Output the (x, y) coordinate of the center of the cell containing the given text.  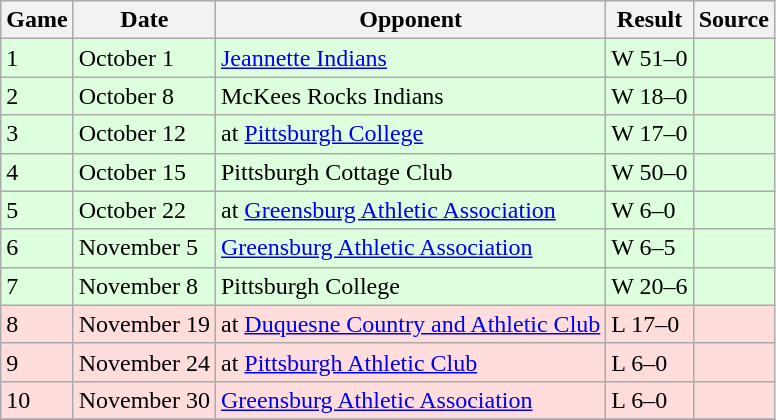
1 (37, 58)
W 20–6 (650, 286)
10 (37, 400)
Game (37, 20)
Pittsburgh Cottage Club (410, 172)
7 (37, 286)
5 (37, 210)
Date (144, 20)
McKees Rocks Indians (410, 96)
Result (650, 20)
November 24 (144, 362)
October 12 (144, 134)
W 50–0 (650, 172)
Jeannette Indians (410, 58)
W 18–0 (650, 96)
L 17–0 (650, 324)
9 (37, 362)
November 30 (144, 400)
3 (37, 134)
November 8 (144, 286)
November 19 (144, 324)
6 (37, 248)
Source (734, 20)
2 (37, 96)
W 6–0 (650, 210)
October 1 (144, 58)
at Greensburg Athletic Association (410, 210)
November 5 (144, 248)
at Pittsburgh Athletic Club (410, 362)
October 22 (144, 210)
W 6–5 (650, 248)
4 (37, 172)
October 15 (144, 172)
October 8 (144, 96)
W 17–0 (650, 134)
8 (37, 324)
Opponent (410, 20)
at Duquesne Country and Athletic Club (410, 324)
W 51–0 (650, 58)
at Pittsburgh College (410, 134)
Pittsburgh College (410, 286)
